Extract the (x, y) coordinate from the center of the cell holding the provided text.  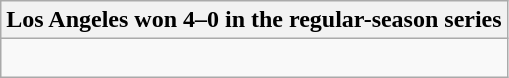
Los Angeles won 4–0 in the regular-season series (254, 20)
